Output the [x, y] coordinate of the center of the cell containing the given text.  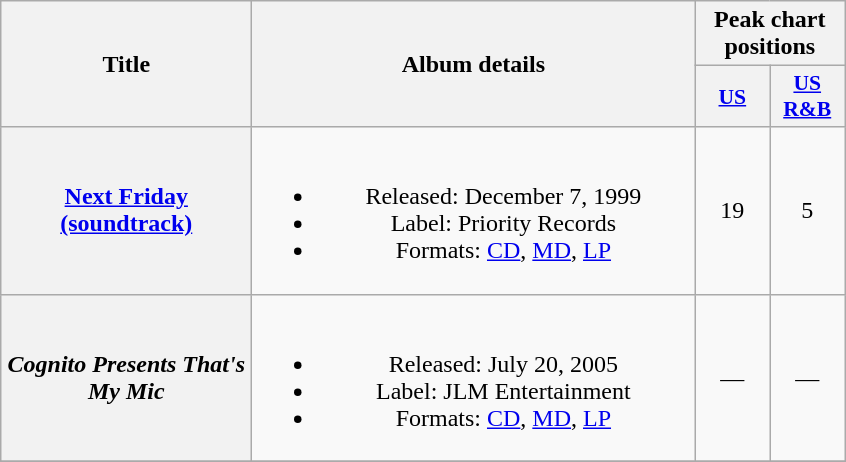
Cognito Presents That's My Mic [126, 378]
Title [126, 64]
Released: July 20, 2005Label: JLM EntertainmentFormats: CD, MD, LP [474, 378]
5 [808, 210]
Album details [474, 64]
Released: December 7, 1999Label: Priority RecordsFormats: CD, MD, LP [474, 210]
US [732, 96]
Peak chart positions [770, 34]
Next Friday (soundtrack) [126, 210]
US R&B [808, 96]
19 [732, 210]
